Provide the (x, y) coordinate of the cell's center where the given text is located.  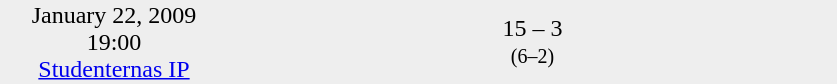
15 – 3(6–2) (532, 42)
January 22, 200919:00Studenternas IP (114, 42)
